Search for the cell housing the specified text and yield its (X, Y) center coordinate. 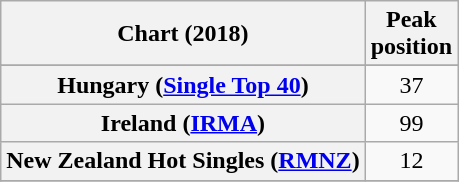
37 (411, 85)
12 (411, 161)
Peak position (411, 34)
99 (411, 123)
Chart (2018) (183, 34)
Ireland (IRMA) (183, 123)
New Zealand Hot Singles (RMNZ) (183, 161)
Hungary (Single Top 40) (183, 85)
